For the text-containing cell, return its midpoint in (x, y) coordinate format. 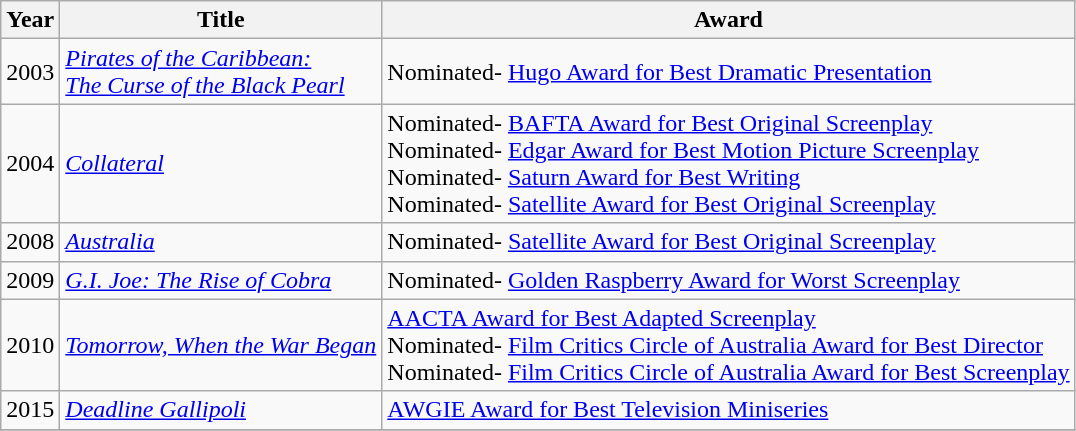
Nominated- Golden Raspberry Award for Worst Screenplay (728, 280)
Year (30, 20)
2009 (30, 280)
2010 (30, 345)
Title (221, 20)
Pirates of the Caribbean:The Curse of the Black Pearl (221, 72)
2003 (30, 72)
Collateral (221, 164)
2015 (30, 410)
Tomorrow, When the War Began (221, 345)
G.I. Joe: The Rise of Cobra (221, 280)
Nominated- Hugo Award for Best Dramatic Presentation (728, 72)
Award (728, 20)
Australia (221, 242)
2004 (30, 164)
2008 (30, 242)
AWGIE Award for Best Television Miniseries (728, 410)
Deadline Gallipoli (221, 410)
Nominated- Satellite Award for Best Original Screenplay (728, 242)
